Search for the cell housing the specified text and yield its [x, y] center coordinate. 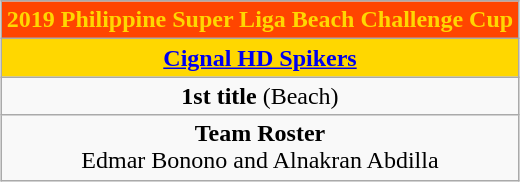
1st title (Beach) [260, 96]
2019 Philippine Super Liga Beach Challenge Cup [260, 20]
Cignal HD Spikers [260, 58]
Team RosterEdmar Bonono and Alnakran Abdilla [260, 148]
